From the cell containing the given text, extract its center point as [X, Y] coordinate. 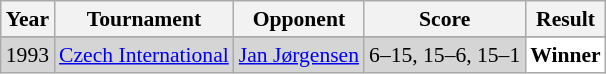
Tournament [144, 19]
Opponent [299, 19]
Czech International [144, 55]
Score [444, 19]
1993 [28, 55]
Year [28, 19]
Result [566, 19]
6–15, 15–6, 15–1 [444, 55]
Jan Jørgensen [299, 55]
Winner [566, 55]
